Capture the cell that displays the provided text and extract its [X, Y] central coordinate. 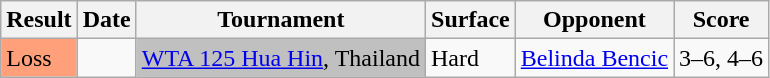
Score [722, 20]
Belinda Bencic [594, 58]
Hard [471, 58]
Result [39, 20]
WTA 125 Hua Hin, Thailand [280, 58]
Loss [39, 58]
Date [106, 20]
Surface [471, 20]
3–6, 4–6 [722, 58]
Tournament [280, 20]
Opponent [594, 20]
